Return [x, y] of the center of cell containing provided text 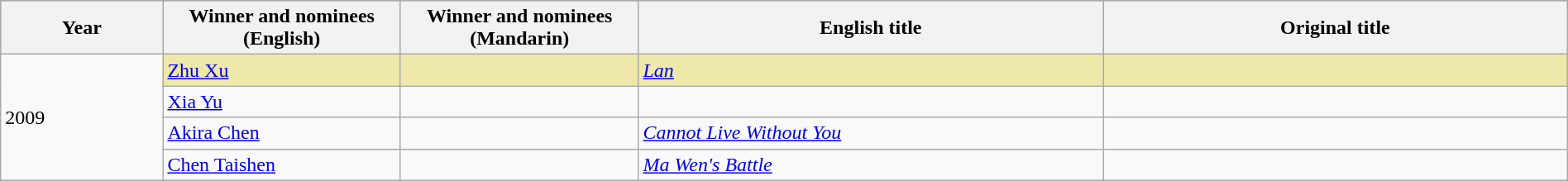
2009 [82, 117]
Chen Taishen [282, 164]
Cannot Live Without You [871, 133]
English title [871, 28]
Original title [1336, 28]
Year [82, 28]
Xia Yu [282, 102]
Winner and nominees(Mandarin) [519, 28]
Zhu Xu [282, 70]
Lan [871, 70]
Akira Chen [282, 133]
Ma Wen's Battle [871, 164]
Winner and nominees(English) [282, 28]
